Provide the (x, y) coordinate of the cell's center where the given text is located.  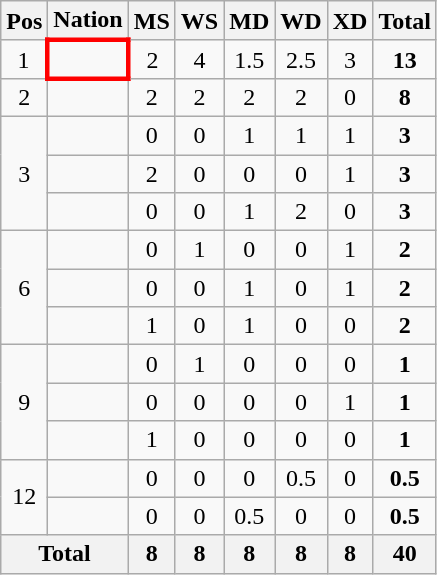
4 (199, 59)
2.5 (301, 59)
6 (24, 288)
9 (24, 402)
Nation (88, 21)
WS (199, 21)
13 (405, 59)
40 (405, 554)
MS (152, 21)
12 (24, 497)
1.5 (250, 59)
MD (250, 21)
XD (350, 21)
WD (301, 21)
Pos (24, 21)
